Determine the [x, y] coordinate at the center of the cell enclosing the given text.  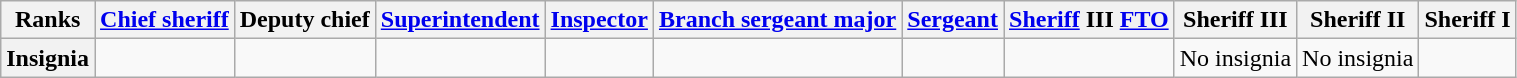
Chief sheriff [165, 20]
Branch sergeant major [777, 20]
Superintendent [460, 20]
Deputy chief [304, 20]
Sheriff III FTO [1090, 20]
Sergeant [953, 20]
Sheriff III [1235, 20]
Insignia [48, 58]
Ranks [48, 20]
Inspector [599, 20]
Sheriff II [1358, 20]
Sheriff I [1468, 20]
